Return [X, Y] of the center of cell containing provided text 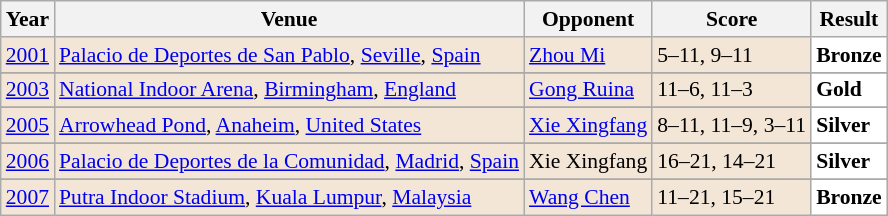
Palacio de Deportes de San Pablo, Seville, Spain [289, 55]
Palacio de Deportes de la Comunidad, Madrid, Spain [289, 162]
Zhou Mi [588, 55]
2007 [28, 197]
Arrowhead Pond, Anaheim, United States [289, 126]
Venue [289, 19]
Gong Ruina [588, 90]
2005 [28, 126]
11–21, 15–21 [732, 197]
2003 [28, 90]
8–11, 11–9, 3–11 [732, 126]
16–21, 14–21 [732, 162]
Result [849, 19]
2006 [28, 162]
National Indoor Arena, Birmingham, England [289, 90]
Opponent [588, 19]
11–6, 11–3 [732, 90]
2001 [28, 55]
Score [732, 19]
Wang Chen [588, 197]
5–11, 9–11 [732, 55]
Putra Indoor Stadium, Kuala Lumpur, Malaysia [289, 197]
Gold [849, 90]
Year [28, 19]
